Scan for the cell matching the given text and deliver its (X, Y) coordinate at center. 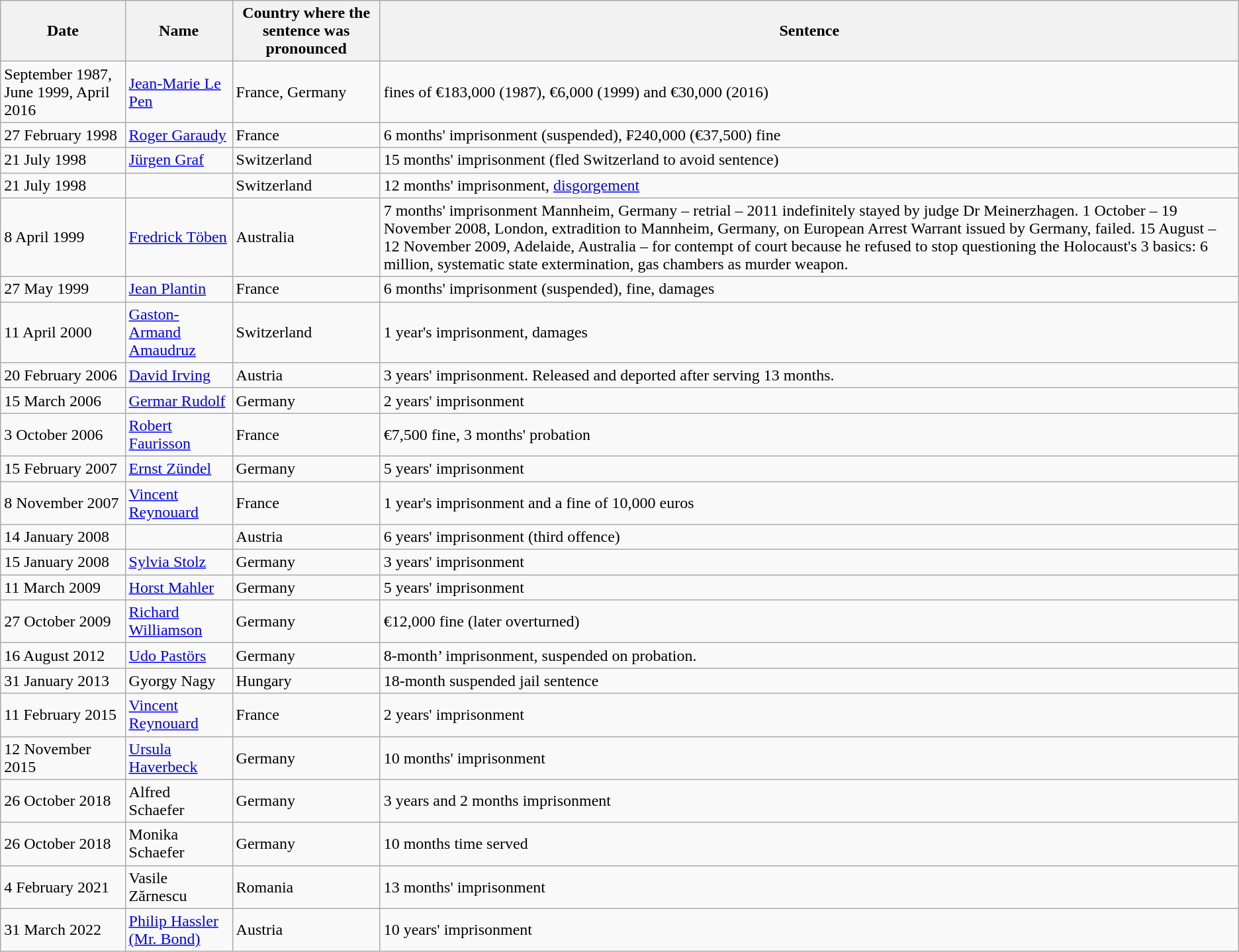
Richard Williamson (179, 622)
1 year's imprisonment and a fine of 10,000 euros (809, 503)
27 February 1998 (63, 135)
Horst Mahler (179, 587)
12 months' imprisonment, disgorgement (809, 185)
3 October 2006 (63, 434)
Fredrick Töben (179, 237)
Ernst Zündel (179, 468)
Jean Plantin (179, 289)
Philip Hassler (Mr. Bond) (179, 930)
Sylvia Stolz (179, 562)
11 February 2015 (63, 714)
11 March 2009 (63, 587)
4 February 2021 (63, 887)
Romania (306, 887)
3 years' imprisonment. Released and deported after serving 13 months. (809, 375)
20 February 2006 (63, 375)
16 August 2012 (63, 656)
Date (63, 31)
27 October 2009 (63, 622)
15 months' imprisonment (fled Switzerland to avoid sentence) (809, 160)
15 March 2006 (63, 400)
Roger Garaudy (179, 135)
13 months' imprisonment (809, 887)
31 March 2022 (63, 930)
Hungary (306, 681)
10 months time served (809, 844)
Udo Pastörs (179, 656)
31 January 2013 (63, 681)
11 April 2000 (63, 332)
1 year's imprisonment, damages (809, 332)
Name (179, 31)
10 years' imprisonment (809, 930)
18-month suspended jail sentence (809, 681)
3 years' imprisonment (809, 562)
Germar Rudolf (179, 400)
Australia (306, 237)
6 months' imprisonment (suspended), ₣240,000 (€37,500) fine (809, 135)
Vasile Zărnescu (179, 887)
€12,000 fine (later overturned) (809, 622)
France, Germany (306, 92)
Sentence (809, 31)
€7,500 fine, 3 months' probation (809, 434)
Ursula Haverbeck (179, 758)
10 months' imprisonment (809, 758)
Jürgen Graf (179, 160)
Country where the sentence was pronounced (306, 31)
Gaston-Armand Amaudruz (179, 332)
14 January 2008 (63, 537)
3 years and 2 months imprisonment (809, 801)
Gyorgy Nagy (179, 681)
8 November 2007 (63, 503)
15 January 2008 (63, 562)
fines of €183,000 (1987), €6,000 (1999) and €30,000 (2016) (809, 92)
David Irving (179, 375)
Jean-Marie Le Pen (179, 92)
Monika Schaefer (179, 844)
8-month’ imprisonment, suspended on probation. (809, 656)
27 May 1999 (63, 289)
Robert Faurisson (179, 434)
Alfred Schaefer (179, 801)
8 April 1999 (63, 237)
6 years' imprisonment (third offence) (809, 537)
September 1987, June 1999, April 2016 (63, 92)
12 November 2015 (63, 758)
15 February 2007 (63, 468)
6 months' imprisonment (suspended), fine, damages (809, 289)
